Locate the cell with the specified text and output its [X, Y] center coordinate. 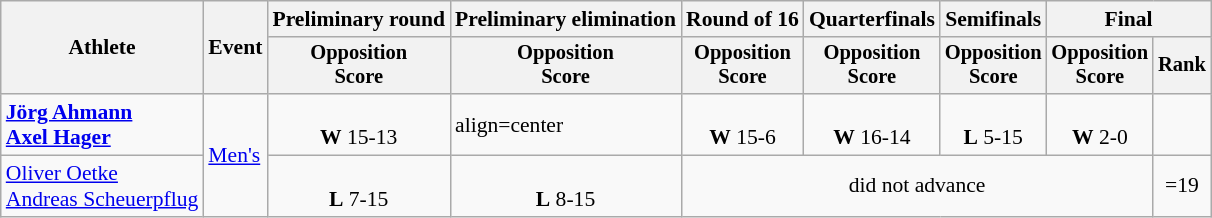
Quarterfinals [872, 19]
Rank [1182, 66]
Final [1129, 19]
Jörg AhmannAxel Hager [102, 124]
L 7-15 [358, 186]
W 15-6 [742, 124]
Semifinals [994, 19]
did not advance [917, 186]
Round of 16 [742, 19]
Athlete [102, 48]
Oliver Oetke Andreas Scheuerpflug [102, 186]
Event [235, 48]
Preliminary elimination [566, 19]
=19 [1182, 186]
align=center [566, 124]
Preliminary round [358, 19]
W 15-13 [358, 124]
W 2-0 [1100, 124]
L 8-15 [566, 186]
L 5-15 [994, 124]
Men's [235, 155]
W 16-14 [872, 124]
